Find where the given text appears and provide that cell's center as (x, y) coordinate. 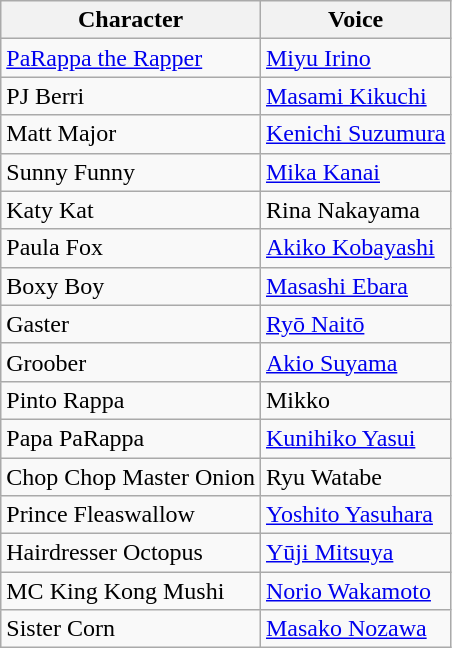
Groober (131, 362)
Akio Suyama (355, 362)
Masami Kikuchi (355, 96)
Voice (355, 20)
Akiko Kobayashi (355, 248)
PJ Berri (131, 96)
Matt Major (131, 134)
Paula Fox (131, 248)
Sunny Funny (131, 172)
Prince Fleaswallow (131, 515)
Pinto Rappa (131, 400)
Gaster (131, 324)
Mika Kanai (355, 172)
Chop Chop Master Onion (131, 477)
Masashi Ebara (355, 286)
PaRappa the Rapper (131, 58)
Yūji Mitsuya (355, 553)
Papa PaRappa (131, 438)
Miyu Irino (355, 58)
Boxy Boy (131, 286)
Ryō Naitō (355, 324)
Masako Nozawa (355, 629)
Katy Kat (131, 210)
Mikko (355, 400)
Hairdresser Octopus (131, 553)
Yoshito Yasuhara (355, 515)
Rina Nakayama (355, 210)
Kenichi Suzumura (355, 134)
Sister Corn (131, 629)
Kunihiko Yasui (355, 438)
Norio Wakamoto (355, 591)
MC King Kong Mushi (131, 591)
Character (131, 20)
Ryu Watabe (355, 477)
